Find where the given text appears and provide that cell's center as (X, Y) coordinate. 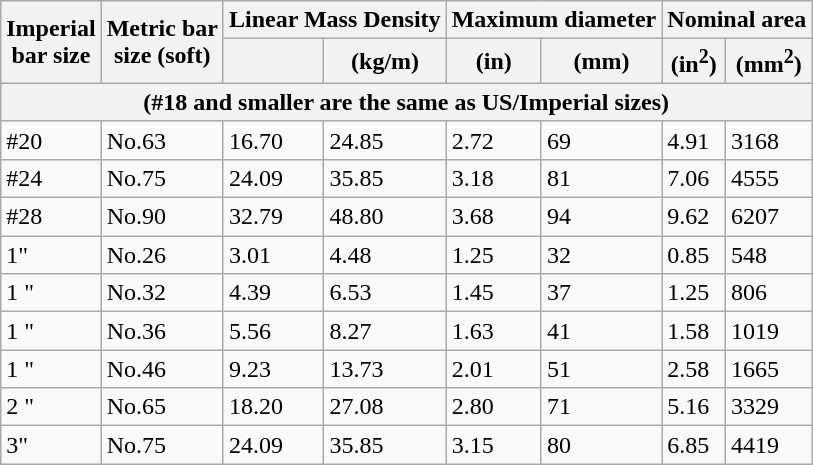
Metric barsize (soft) (162, 42)
16.70 (273, 140)
#20 (51, 140)
(mm2) (769, 62)
1665 (769, 369)
No.26 (162, 255)
80 (601, 445)
Maximum diameter (554, 20)
806 (769, 293)
No.36 (162, 331)
9.62 (694, 217)
3.01 (273, 255)
2.58 (694, 369)
#28 (51, 217)
6.53 (385, 293)
(mm) (601, 62)
1019 (769, 331)
0.85 (694, 255)
18.20 (273, 407)
3.15 (494, 445)
5.16 (694, 407)
7.06 (694, 178)
3329 (769, 407)
37 (601, 293)
6207 (769, 217)
1" (51, 255)
4.48 (385, 255)
1.45 (494, 293)
1.58 (694, 331)
6.85 (694, 445)
(#18 and smaller are the same as US/Imperial sizes) (406, 102)
41 (601, 331)
3168 (769, 140)
1.63 (494, 331)
2 " (51, 407)
3.18 (494, 178)
32 (601, 255)
Nominal area (737, 20)
69 (601, 140)
8.27 (385, 331)
32.79 (273, 217)
3.68 (494, 217)
(in) (494, 62)
Linear Mass Density (334, 20)
27.08 (385, 407)
#24 (51, 178)
3" (51, 445)
(in2) (694, 62)
4419 (769, 445)
No.90 (162, 217)
2.80 (494, 407)
5.56 (273, 331)
24.85 (385, 140)
4555 (769, 178)
2.72 (494, 140)
81 (601, 178)
(kg/m) (385, 62)
9.23 (273, 369)
548 (769, 255)
Imperialbar size (51, 42)
13.73 (385, 369)
4.39 (273, 293)
71 (601, 407)
94 (601, 217)
No.65 (162, 407)
No.32 (162, 293)
48.80 (385, 217)
4.91 (694, 140)
51 (601, 369)
No.46 (162, 369)
2.01 (494, 369)
No.63 (162, 140)
